Search for the cell housing the specified text and yield its (x, y) center coordinate. 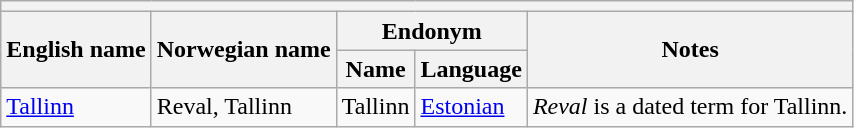
Language (471, 69)
Estonian (471, 107)
Reval, Tallinn (244, 107)
English name (76, 50)
Norwegian name (244, 50)
Reval is a dated term for Tallinn. (690, 107)
Name (376, 69)
Endonym (432, 31)
Notes (690, 50)
